Locate the cell with the specified text and output its (X, Y) center coordinate. 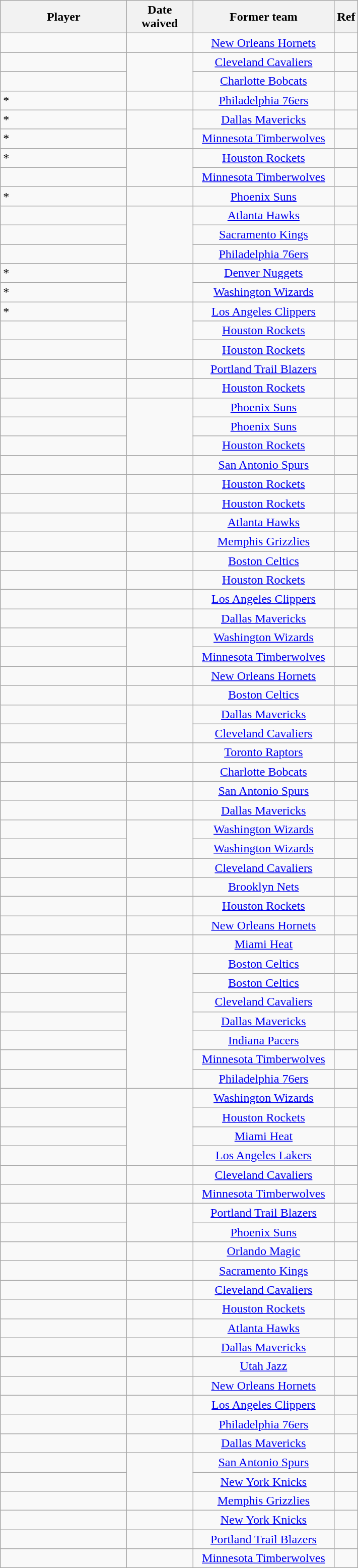
Indiana Pacers (264, 1040)
Toronto Raptors (264, 752)
Utah Jazz (264, 1366)
Ref (346, 17)
Player (63, 17)
Orlando Magic (264, 1251)
Los Angeles Lakers (264, 1155)
Date waived (160, 17)
Former team (264, 17)
Brooklyn Nets (264, 887)
Denver Nuggets (264, 273)
